Identify which cell holds the provided text, then report its [x, y] central coordinate. 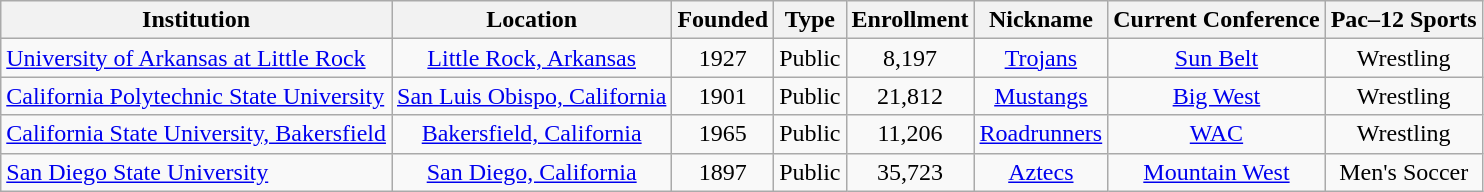
1897 [723, 172]
Trojans [1041, 58]
Men's Soccer [1404, 172]
Pac–12 Sports [1404, 20]
Mustangs [1041, 96]
Roadrunners [1041, 134]
WAC [1216, 134]
San Diego, California [532, 172]
1901 [723, 96]
San Diego State University [196, 172]
8,197 [910, 58]
Aztecs [1041, 172]
Big West [1216, 96]
University of Arkansas at Little Rock [196, 58]
Current Conference [1216, 20]
Little Rock, Arkansas [532, 58]
Type [810, 20]
California State University, Bakersfield [196, 134]
Location [532, 20]
Bakersfield, California [532, 134]
Sun Belt [1216, 58]
21,812 [910, 96]
Founded [723, 20]
Enrollment [910, 20]
35,723 [910, 172]
Institution [196, 20]
San Luis Obispo, California [532, 96]
Nickname [1041, 20]
California Polytechnic State University [196, 96]
1927 [723, 58]
1965 [723, 134]
Mountain West [1216, 172]
11,206 [910, 134]
